Scan for the cell matching the given text and deliver its [X, Y] coordinate at center. 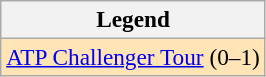
ATP Challenger Tour (0–1) [133, 57]
Legend [133, 19]
